Identify which cell holds the provided text, then report its [X, Y] central coordinate. 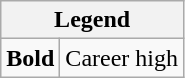
Career high [122, 58]
Legend [92, 20]
Bold [30, 58]
